Scan for the cell matching the given text and deliver its [X, Y] coordinate at center. 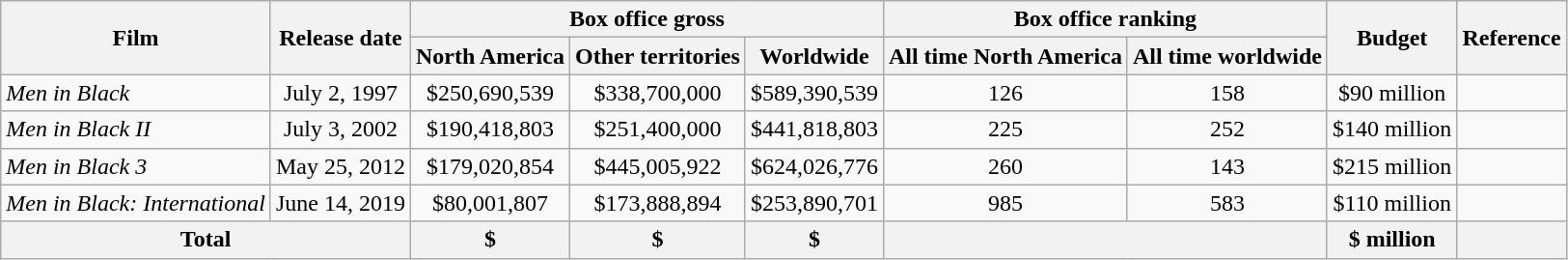
$251,400,000 [657, 130]
All time North America [1005, 56]
$253,890,701 [814, 203]
Total [206, 240]
Men in Black 3 [136, 166]
May 25, 2012 [340, 166]
$338,700,000 [657, 93]
$80,001,807 [490, 203]
$179,020,854 [490, 166]
158 [1227, 93]
Budget [1391, 38]
$ million [1391, 240]
Men in Black: International [136, 203]
July 3, 2002 [340, 130]
Men in Black [136, 93]
260 [1005, 166]
June 14, 2019 [340, 203]
225 [1005, 130]
143 [1227, 166]
Release date [340, 38]
Film [136, 38]
$110 million [1391, 203]
Box office gross [646, 19]
$445,005,922 [657, 166]
Worldwide [814, 56]
Men in Black II [136, 130]
Box office ranking [1105, 19]
126 [1005, 93]
$215 million [1391, 166]
$624,026,776 [814, 166]
North America [490, 56]
All time worldwide [1227, 56]
$90 million [1391, 93]
Reference [1511, 38]
$173,888,894 [657, 203]
Other territories [657, 56]
$441,818,803 [814, 130]
$589,390,539 [814, 93]
583 [1227, 203]
July 2, 1997 [340, 93]
252 [1227, 130]
985 [1005, 203]
$250,690,539 [490, 93]
$190,418,803 [490, 130]
$140 million [1391, 130]
